Extract the [x, y] coordinate from the center of the cell holding the provided text.  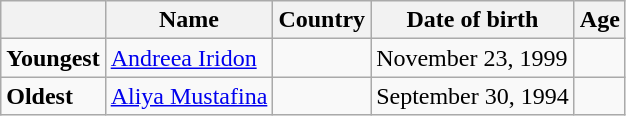
Youngest [53, 58]
Oldest [53, 96]
Age [600, 20]
Name [189, 20]
September 30, 1994 [473, 96]
Aliya Mustafina [189, 96]
Andreea Iridon [189, 58]
Country [322, 20]
Date of birth [473, 20]
November 23, 1999 [473, 58]
